Capture the cell that displays the provided text and extract its [X, Y] central coordinate. 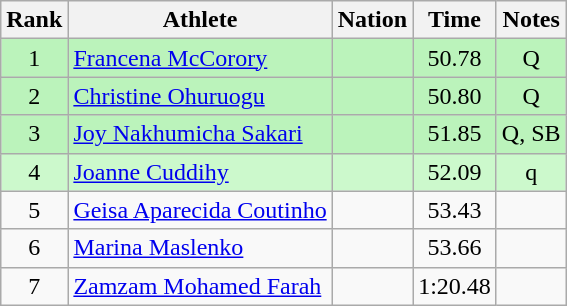
1:20.48 [455, 286]
q [531, 172]
Marina Maslenko [200, 248]
4 [34, 172]
53.66 [455, 248]
1 [34, 58]
Joanne Cuddihy [200, 172]
Christine Ohuruogu [200, 96]
Nation [372, 20]
50.80 [455, 96]
Athlete [200, 20]
Rank [34, 20]
7 [34, 286]
3 [34, 134]
53.43 [455, 210]
Notes [531, 20]
6 [34, 248]
Joy Nakhumicha Sakari [200, 134]
Time [455, 20]
Geisa Aparecida Coutinho [200, 210]
Francena McCorory [200, 58]
52.09 [455, 172]
2 [34, 96]
Q, SB [531, 134]
Zamzam Mohamed Farah [200, 286]
5 [34, 210]
50.78 [455, 58]
51.85 [455, 134]
